Identify which cell holds the provided text, then report its (x, y) central coordinate. 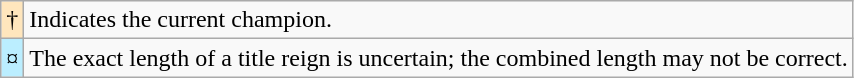
† (12, 20)
The exact length of a title reign is uncertain; the combined length may not be correct. (438, 58)
¤ (12, 58)
Indicates the current champion. (438, 20)
